Detect which cell encompasses the target text, then output its (X, Y) center coordinate. 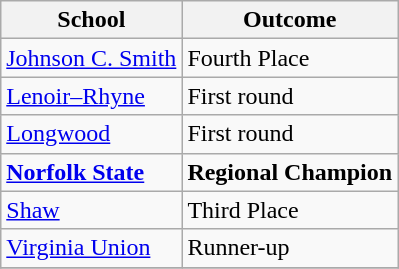
Runner-up (290, 248)
School (92, 20)
Virginia Union (92, 248)
Fourth Place (290, 58)
Regional Champion (290, 172)
Shaw (92, 210)
Longwood (92, 134)
Norfolk State (92, 172)
Third Place (290, 210)
Outcome (290, 20)
Johnson C. Smith (92, 58)
Lenoir–Rhyne (92, 96)
